Pinpoint the cell where the given text exists, returning its (X, Y) midpoint coordinate. 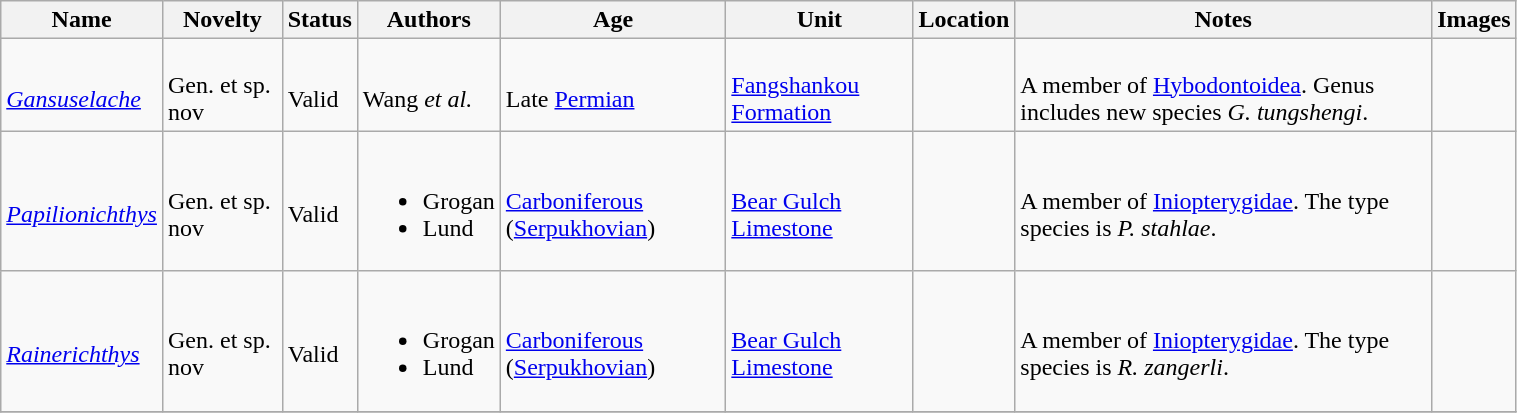
Gansuselache (82, 85)
Late Permian (612, 85)
Images (1474, 20)
A member of Hybodontoidea. Genus includes new species G. tungshengi. (1224, 85)
Papilionichthys (82, 201)
Fangshankou Formation (820, 85)
Name (82, 20)
Novelty (222, 20)
Rainerichthys (82, 341)
Notes (1224, 20)
Status (320, 20)
Authors (428, 20)
Location (964, 20)
Wang et al. (428, 85)
A member of Iniopterygidae. The type species is P. stahlae. (1224, 201)
A member of Iniopterygidae. The type species is R. zangerli. (1224, 341)
Age (612, 20)
Unit (820, 20)
